Locate the cell with the specified text and output its [X, Y] center coordinate. 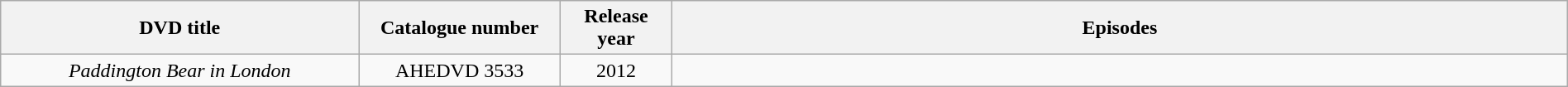
Release year [615, 28]
Paddington Bear in London [180, 70]
Catalogue number [460, 28]
Episodes [1120, 28]
DVD title [180, 28]
2012 [615, 70]
AHEDVD 3533 [460, 70]
